Provide the (X, Y) coordinate of the cell's center where the given text is located.  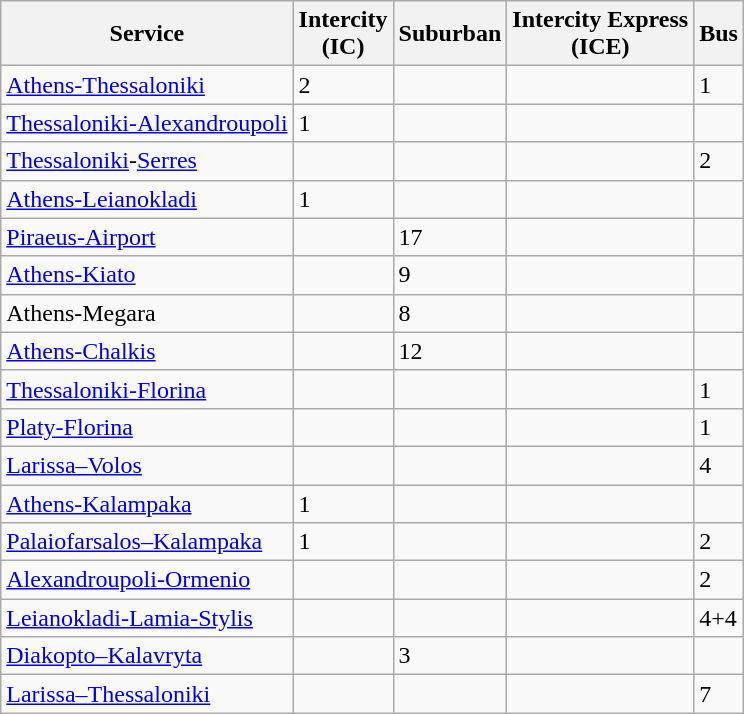
Athens-Chalkis (147, 351)
Thessaloniki-Alexandroupoli (147, 123)
17 (450, 237)
Piraeus-Airport (147, 237)
Athens-Thessaloniki (147, 85)
Larissa–Volos (147, 465)
Diakopto–Kalavryta (147, 656)
Thessaloniki-Florina (147, 389)
Athens-Megara (147, 313)
Leianokladi-Lamia-Stylis (147, 618)
Thessaloniki-Serres (147, 161)
Service (147, 34)
8 (450, 313)
Larissa–Thessaloniki (147, 694)
Platy-Florina (147, 427)
3 (450, 656)
Athens-Leianokladi (147, 199)
Intercity(IC) (343, 34)
9 (450, 275)
4 (719, 465)
4+4 (719, 618)
Suburban (450, 34)
Palaiofarsalos–Kalampaka (147, 542)
Athens-Kalampaka (147, 503)
Bus (719, 34)
Athens-Kiato (147, 275)
7 (719, 694)
Intercity Express(ICE) (600, 34)
Alexandroupoli-Ormenio (147, 580)
12 (450, 351)
